Find where the given text appears and provide that cell's center as (X, Y) coordinate. 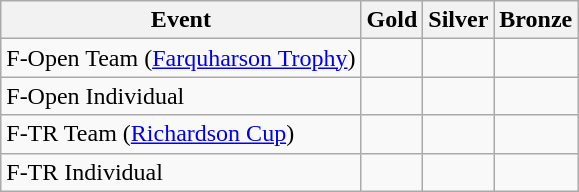
F-TR Team (Richardson Cup) (181, 134)
Gold (392, 20)
F-Open Individual (181, 96)
Silver (458, 20)
F-Open Team (Farquharson Trophy) (181, 58)
Event (181, 20)
Bronze (536, 20)
F-TR Individual (181, 172)
